Capture the cell that displays the provided text and extract its [X, Y] central coordinate. 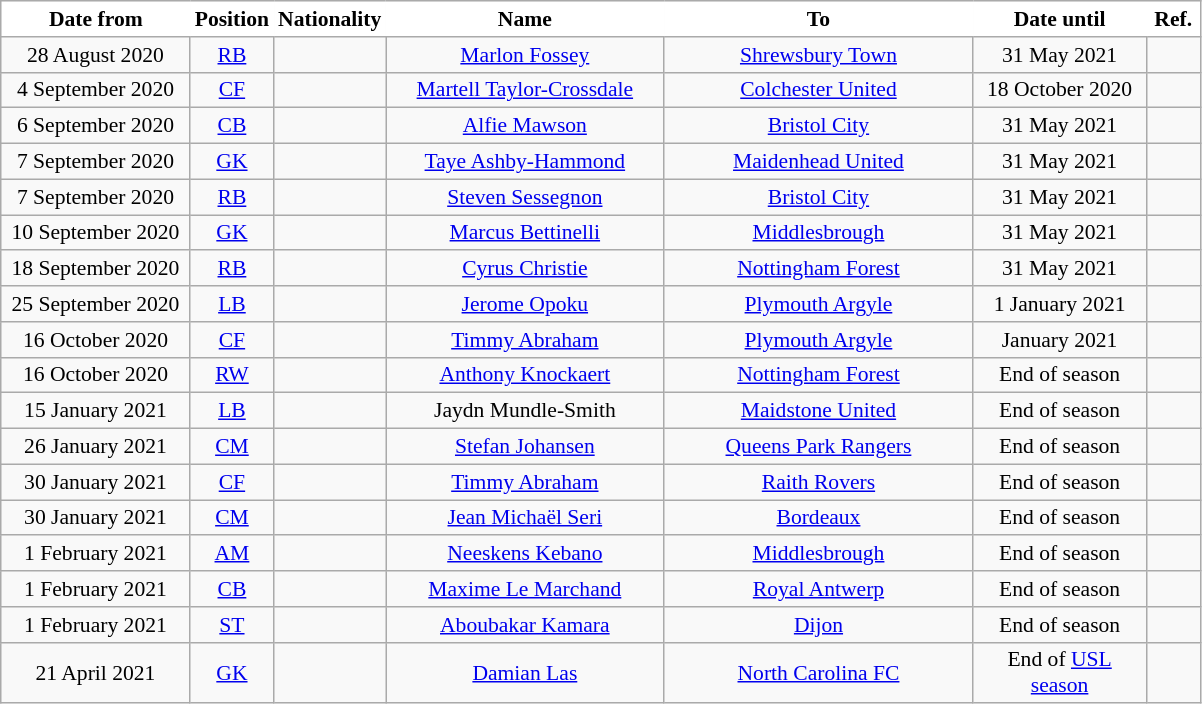
Ref. [1173, 19]
Martell Taylor-Crossdale [526, 90]
Date until [1060, 19]
Raith Rovers [818, 482]
15 January 2021 [96, 411]
Cyrus Christie [526, 269]
Bordeaux [818, 518]
Marcus Bettinelli [526, 233]
Position [232, 19]
6 September 2020 [96, 126]
North Carolina FC [818, 672]
Alfie Mawson [526, 126]
18 October 2020 [1060, 90]
ST [232, 625]
Stefan Johansen [526, 447]
Dijon [818, 625]
Maxime Le Marchand [526, 589]
25 September 2020 [96, 304]
Shrewsbury Town [818, 55]
21 April 2021 [96, 672]
Anthony Knockaert [526, 375]
Taye Ashby-Hammond [526, 162]
Name [526, 19]
Neeskens Kebano [526, 554]
End of USL season [1060, 672]
1 January 2021 [1060, 304]
Colchester United [818, 90]
RW [232, 375]
28 August 2020 [96, 55]
10 September 2020 [96, 233]
Jerome Opoku [526, 304]
Maidstone United [818, 411]
Jean Michaël Seri [526, 518]
Nationality [330, 19]
Aboubakar Kamara [526, 625]
Date from [96, 19]
26 January 2021 [96, 447]
Steven Sessegnon [526, 197]
Jaydn Mundle-Smith [526, 411]
January 2021 [1060, 340]
Marlon Fossey [526, 55]
4 September 2020 [96, 90]
Maidenhead United [818, 162]
18 September 2020 [96, 269]
Queens Park Rangers [818, 447]
AM [232, 554]
Damian Las [526, 672]
Royal Antwerp [818, 589]
To [818, 19]
